Search for the cell housing the specified text and yield its (X, Y) center coordinate. 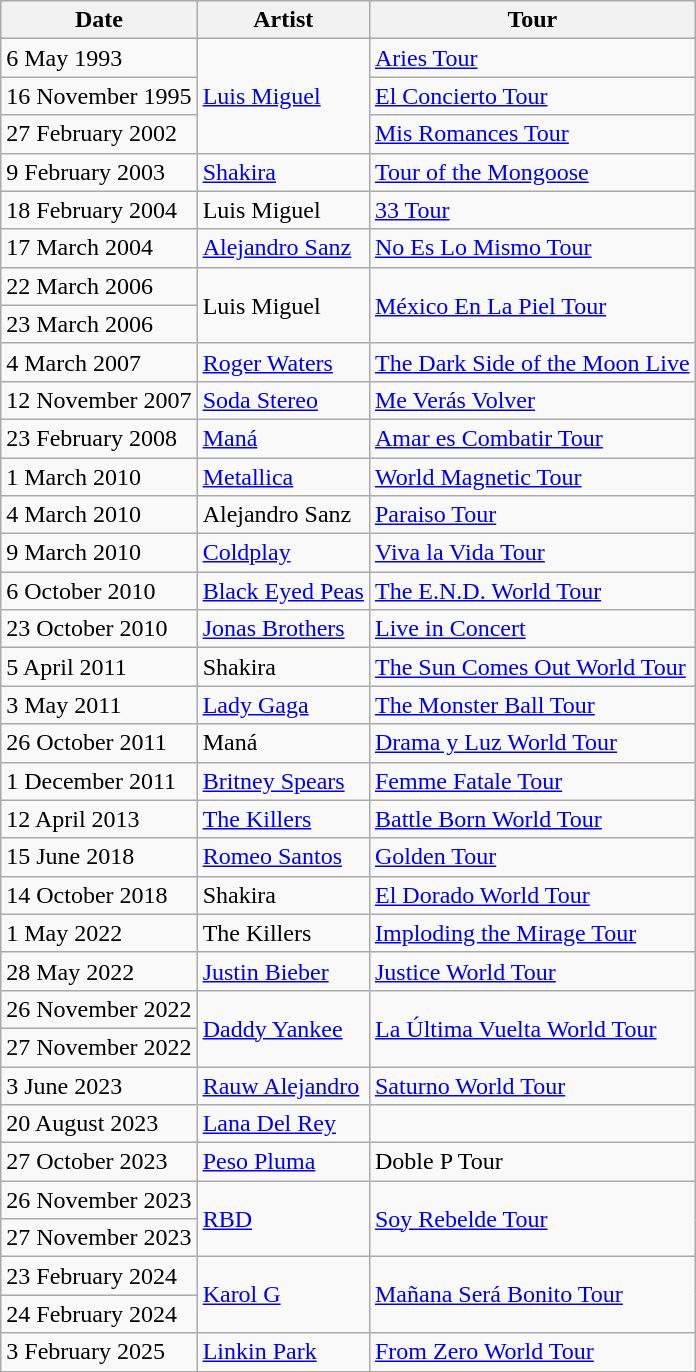
18 February 2004 (99, 210)
The E.N.D. World Tour (532, 591)
Justin Bieber (283, 971)
Me Verás Volver (532, 400)
Battle Born World Tour (532, 819)
27 February 2002 (99, 134)
9 February 2003 (99, 172)
6 October 2010 (99, 591)
Tour (532, 20)
Rauw Alejandro (283, 1085)
23 February 2024 (99, 1276)
Daddy Yankee (283, 1028)
Imploding the Mirage Tour (532, 933)
Lady Gaga (283, 705)
Peso Pluma (283, 1162)
23 March 2006 (99, 324)
Amar es Combatir Tour (532, 438)
33 Tour (532, 210)
23 October 2010 (99, 629)
Golden Tour (532, 857)
1 May 2022 (99, 933)
RBD (283, 1219)
1 March 2010 (99, 477)
Soda Stereo (283, 400)
26 November 2022 (99, 1009)
Date (99, 20)
15 June 2018 (99, 857)
Lana Del Rey (283, 1124)
23 February 2008 (99, 438)
27 November 2023 (99, 1238)
1 December 2011 (99, 781)
No Es Lo Mismo Tour (532, 248)
Saturno World Tour (532, 1085)
Britney Spears (283, 781)
Doble P Tour (532, 1162)
Linkin Park (283, 1352)
27 November 2022 (99, 1047)
Mis Romances Tour (532, 134)
12 April 2013 (99, 819)
22 March 2006 (99, 286)
The Monster Ball Tour (532, 705)
20 August 2023 (99, 1124)
From Zero World Tour (532, 1352)
Mañana Será Bonito Tour (532, 1295)
Romeo Santos (283, 857)
6 May 1993 (99, 58)
Femme Fatale Tour (532, 781)
12 November 2007 (99, 400)
Paraiso Tour (532, 515)
3 June 2023 (99, 1085)
Metallica (283, 477)
Soy Rebelde Tour (532, 1219)
Coldplay (283, 553)
El Concierto Tour (532, 96)
Jonas Brothers (283, 629)
Viva la Vida Tour (532, 553)
Tour of the Mongoose (532, 172)
9 March 2010 (99, 553)
The Sun Comes Out World Tour (532, 667)
Karol G (283, 1295)
24 February 2024 (99, 1314)
4 March 2007 (99, 362)
5 April 2011 (99, 667)
26 November 2023 (99, 1200)
27 October 2023 (99, 1162)
Black Eyed Peas (283, 591)
Drama y Luz World Tour (532, 743)
3 February 2025 (99, 1352)
3 May 2011 (99, 705)
La Última Vuelta World Tour (532, 1028)
16 November 1995 (99, 96)
The Dark Side of the Moon Live (532, 362)
Justice World Tour (532, 971)
26 October 2011 (99, 743)
Live in Concert (532, 629)
Roger Waters (283, 362)
28 May 2022 (99, 971)
El Dorado World Tour (532, 895)
17 March 2004 (99, 248)
Artist (283, 20)
14 October 2018 (99, 895)
México En La Piel Tour (532, 305)
World Magnetic Tour (532, 477)
4 March 2010 (99, 515)
Aries Tour (532, 58)
